Return the (X, Y) coordinate for the center point of the cell that contains the specified text.  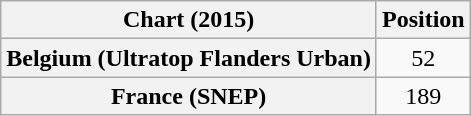
52 (423, 58)
189 (423, 96)
Belgium (Ultratop Flanders Urban) (189, 58)
Position (423, 20)
France (SNEP) (189, 96)
Chart (2015) (189, 20)
